Provide the (X, Y) coordinate of the cell's center where the given text is located.  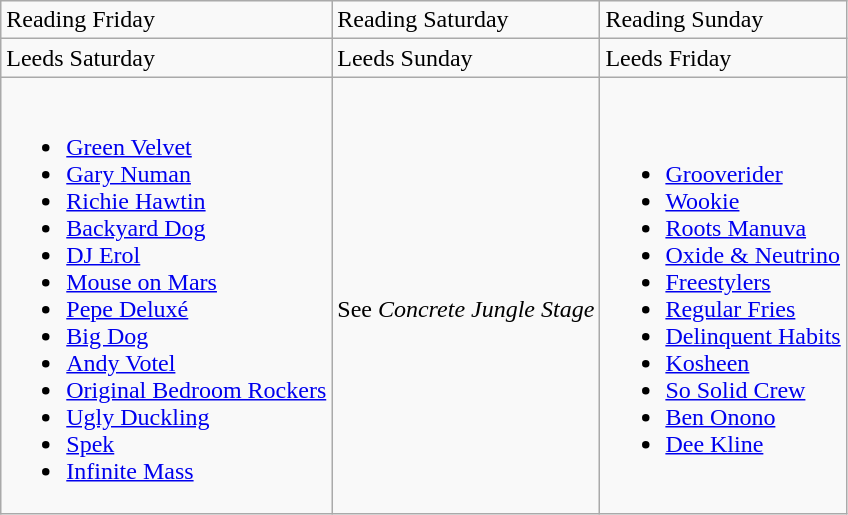
Leeds Friday (723, 58)
Reading Saturday (466, 20)
GrooveriderWookieRoots ManuvaOxide & NeutrinoFreestylersRegular FriesDelinquent HabitsKosheenSo Solid CrewBen OnonoDee Kline (723, 296)
Reading Friday (166, 20)
See Concrete Jungle Stage (466, 296)
Leeds Sunday (466, 58)
Green VelvetGary NumanRichie HawtinBackyard DogDJ ErolMouse on MarsPepe DeluxéBig DogAndy VotelOriginal Bedroom RockersUgly DucklingSpekInfinite Mass (166, 296)
Leeds Saturday (166, 58)
Reading Sunday (723, 20)
